Pinpoint the cell where the given text exists, returning its [X, Y] midpoint coordinate. 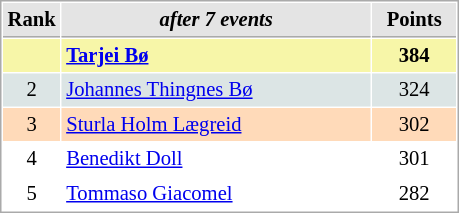
302 [414, 124]
Sturla Holm Lægreid [216, 124]
Tarjei Bø [216, 56]
282 [414, 194]
2 [32, 90]
after 7 events [216, 20]
384 [414, 56]
Tommaso Giacomel [216, 194]
301 [414, 158]
4 [32, 158]
Johannes Thingnes Bø [216, 90]
Benedikt Doll [216, 158]
5 [32, 194]
Points [414, 20]
Rank [32, 20]
3 [32, 124]
324 [414, 90]
